Return the (x, y) coordinate for the center point of the cell that contains the specified text.  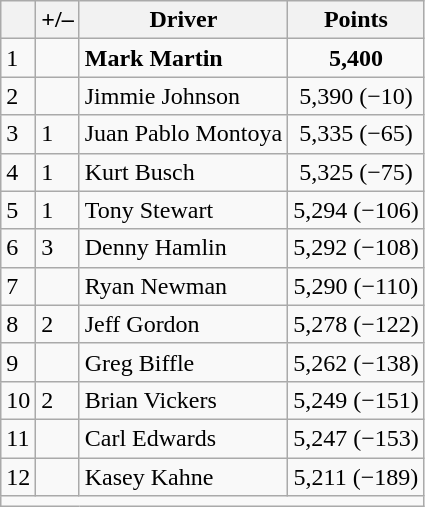
12 (18, 477)
5,390 (−10) (356, 96)
5,249 (−151) (356, 400)
Greg Biffle (183, 362)
5,262 (−138) (356, 362)
Driver (183, 20)
Brian Vickers (183, 400)
7 (18, 286)
8 (18, 324)
6 (18, 248)
5,278 (−122) (356, 324)
Carl Edwards (183, 438)
Jimmie Johnson (183, 96)
5,335 (−65) (356, 134)
4 (18, 172)
Denny Hamlin (183, 248)
11 (18, 438)
5,211 (−189) (356, 477)
5,294 (−106) (356, 210)
5,292 (−108) (356, 248)
5 (18, 210)
Jeff Gordon (183, 324)
Juan Pablo Montoya (183, 134)
+/– (58, 20)
10 (18, 400)
5,325 (−75) (356, 172)
Points (356, 20)
Ryan Newman (183, 286)
9 (18, 362)
Kasey Kahne (183, 477)
5,290 (−110) (356, 286)
Kurt Busch (183, 172)
5,400 (356, 58)
Tony Stewart (183, 210)
5,247 (−153) (356, 438)
Mark Martin (183, 58)
